Detect which cell encompasses the target text, then output its [x, y] center coordinate. 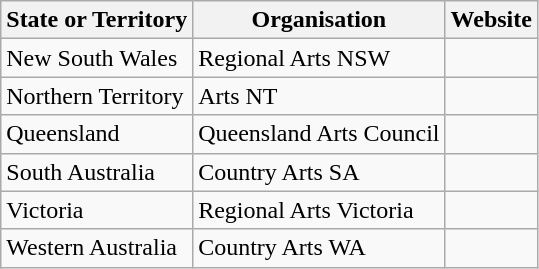
Queensland Arts Council [319, 134]
Western Australia [97, 248]
Website [491, 20]
New South Wales [97, 58]
State or Territory [97, 20]
Arts NT [319, 96]
Country Arts SA [319, 172]
Country Arts WA [319, 248]
Organisation [319, 20]
Regional Arts Victoria [319, 210]
Regional Arts NSW [319, 58]
Victoria [97, 210]
Queensland [97, 134]
Northern Territory [97, 96]
South Australia [97, 172]
